Scan for the cell matching the given text and deliver its [X, Y] coordinate at center. 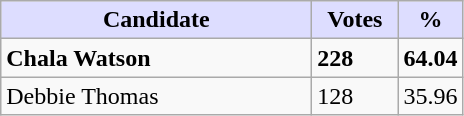
% [430, 20]
Votes [355, 20]
Candidate [156, 20]
228 [355, 58]
35.96 [430, 96]
Debbie Thomas [156, 96]
64.04 [430, 58]
128 [355, 96]
Chala Watson [156, 58]
